Return (x, y) of the center of cell containing provided text 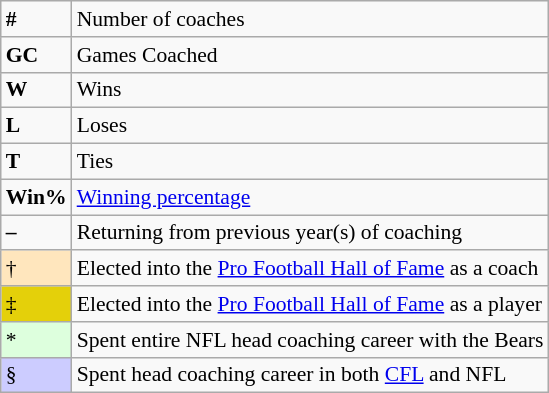
Loses (310, 126)
§ (36, 375)
Spent head coaching career in both CFL and NFL (310, 375)
Ties (310, 162)
W (36, 90)
Winning percentage (310, 197)
Wins (310, 90)
Elected into the Pro Football Hall of Fame as a coach (310, 269)
Number of coaches (310, 19)
T (36, 162)
‡ (36, 304)
Games Coached (310, 55)
Win% (36, 197)
Returning from previous year(s) of coaching (310, 233)
Elected into the Pro Football Hall of Fame as a player (310, 304)
– (36, 233)
* (36, 340)
† (36, 269)
GC (36, 55)
# (36, 19)
Spent entire NFL head coaching career with the Bears (310, 340)
L (36, 126)
